Find where the given text appears and provide that cell's center as (X, Y) coordinate. 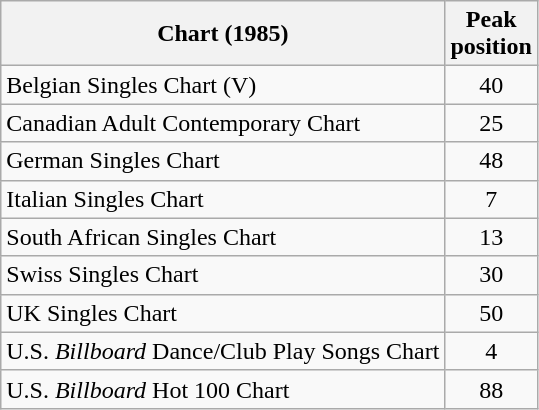
UK Singles Chart (223, 313)
25 (491, 123)
South African Singles Chart (223, 237)
4 (491, 351)
Swiss Singles Chart (223, 275)
Italian Singles Chart (223, 199)
30 (491, 275)
48 (491, 161)
U.S. Billboard Dance/Club Play Songs Chart (223, 351)
Peakposition (491, 34)
Belgian Singles Chart (V) (223, 85)
50 (491, 313)
13 (491, 237)
40 (491, 85)
U.S. Billboard Hot 100 Chart (223, 389)
German Singles Chart (223, 161)
Chart (1985) (223, 34)
Canadian Adult Contemporary Chart (223, 123)
88 (491, 389)
7 (491, 199)
